Scan for the cell matching the given text and deliver its (X, Y) coordinate at center. 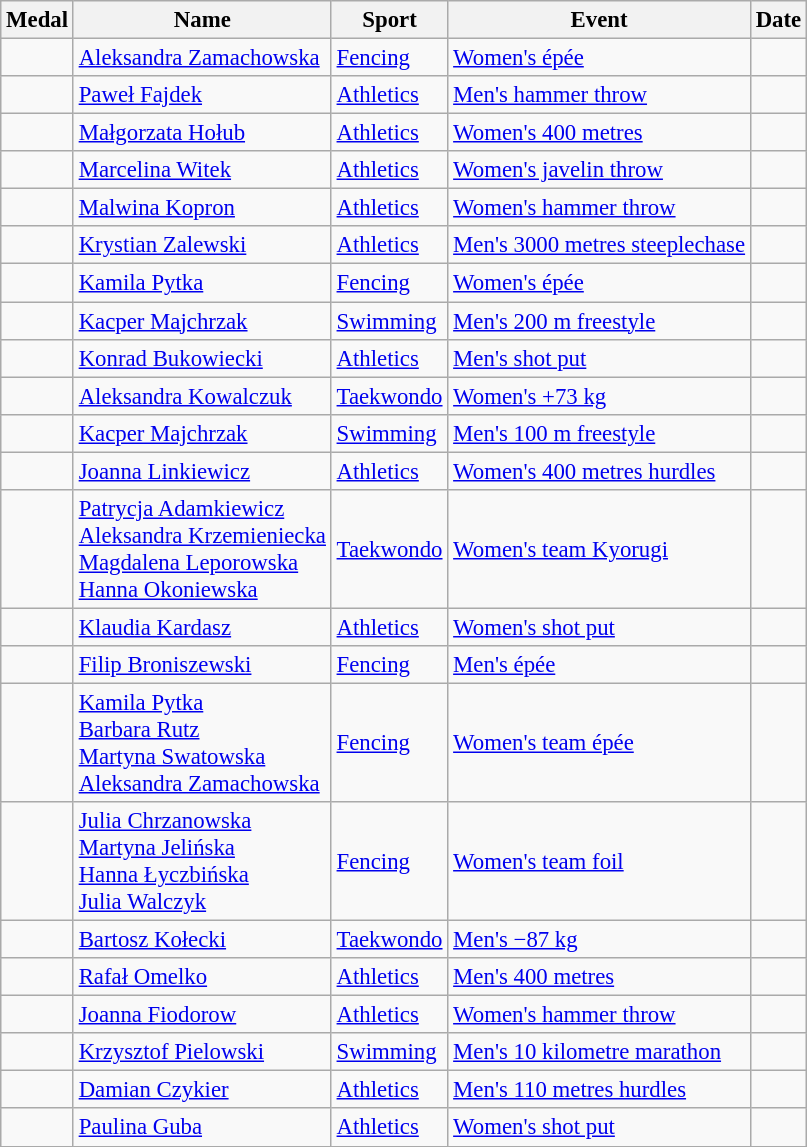
Konrad Bukowiecki (202, 358)
Kamila Pytka (202, 283)
Aleksandra Kowalczuk (202, 396)
Filip Broniszewski (202, 665)
Women's +73 kg (600, 396)
Bartosz Kołecki (202, 940)
Women's 400 metres hurdles (600, 471)
Krzysztof Pielowski (202, 1052)
Name (202, 20)
Marcelina Witek (202, 170)
Date (778, 20)
Joanna Linkiewicz (202, 471)
Joanna Fiodorow (202, 1015)
Julia ChrzanowskaMartyna JelińskaHanna ŁyczbińskaJulia Walczyk (202, 862)
Krystian Zalewski (202, 245)
Paweł Fajdek (202, 95)
Women's javelin throw (600, 170)
Patrycja AdamkiewiczAleksandra KrzemienieckaMagdalena LeporowskaHanna Okoniewska (202, 550)
Men's shot put (600, 358)
Medal (38, 20)
Rafał Omelko (202, 977)
Małgorzata Hołub (202, 133)
Men's 200 m freestyle (600, 321)
Men's 10 kilometre marathon (600, 1052)
Women's team foil (600, 862)
Men's épée (600, 665)
Women's team épée (600, 742)
Men's hammer throw (600, 95)
Paulina Guba (202, 1128)
Women's 400 metres (600, 133)
Men's 100 m freestyle (600, 433)
Men's 3000 metres steeplechase (600, 245)
Aleksandra Zamachowska (202, 58)
Men's 110 metres hurdles (600, 1090)
Damian Czykier (202, 1090)
Men's 400 metres (600, 977)
Malwina Kopron (202, 208)
Event (600, 20)
Klaudia Kardasz (202, 627)
Men's −87 kg (600, 940)
Women's team Kyorugi (600, 550)
Kamila PytkaBarbara RutzMartyna SwatowskaAleksandra Zamachowska (202, 742)
Sport (390, 20)
